Locate the cell with the specified text and output its (x, y) center coordinate. 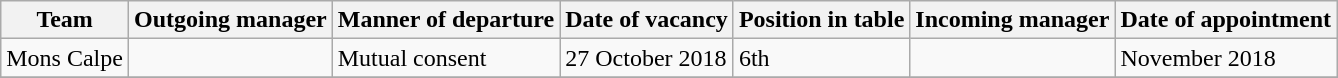
Date of vacancy (647, 20)
Mutual consent (446, 58)
November 2018 (1226, 58)
6th (821, 58)
Position in table (821, 20)
Date of appointment (1226, 20)
Mons Calpe (65, 58)
Incoming manager (1012, 20)
27 October 2018 (647, 58)
Team (65, 20)
Manner of departure (446, 20)
Outgoing manager (230, 20)
